Return [X, Y] of the center of cell containing provided text 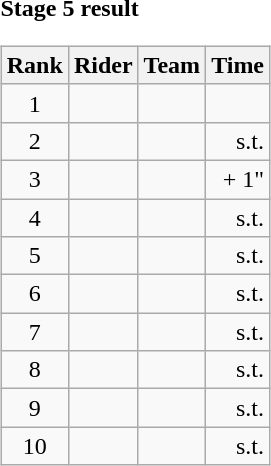
Time [238, 65]
2 [34, 141]
10 [34, 446]
+ 1" [238, 179]
Rank [34, 65]
1 [34, 103]
5 [34, 256]
Team [172, 65]
8 [34, 370]
9 [34, 408]
4 [34, 217]
3 [34, 179]
Rider [103, 65]
6 [34, 294]
7 [34, 332]
